Determine the (x, y) coordinate at the center of the cell enclosing the given text.  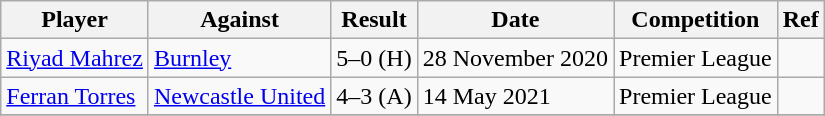
Newcastle United (239, 96)
28 November 2020 (515, 58)
Ref (800, 20)
4–3 (A) (374, 96)
Result (374, 20)
Player (75, 20)
5–0 (H) (374, 58)
Competition (696, 20)
Burnley (239, 58)
Against (239, 20)
14 May 2021 (515, 96)
Ferran Torres (75, 96)
Riyad Mahrez (75, 58)
Date (515, 20)
